Capture the cell that displays the provided text and extract its [x, y] central coordinate. 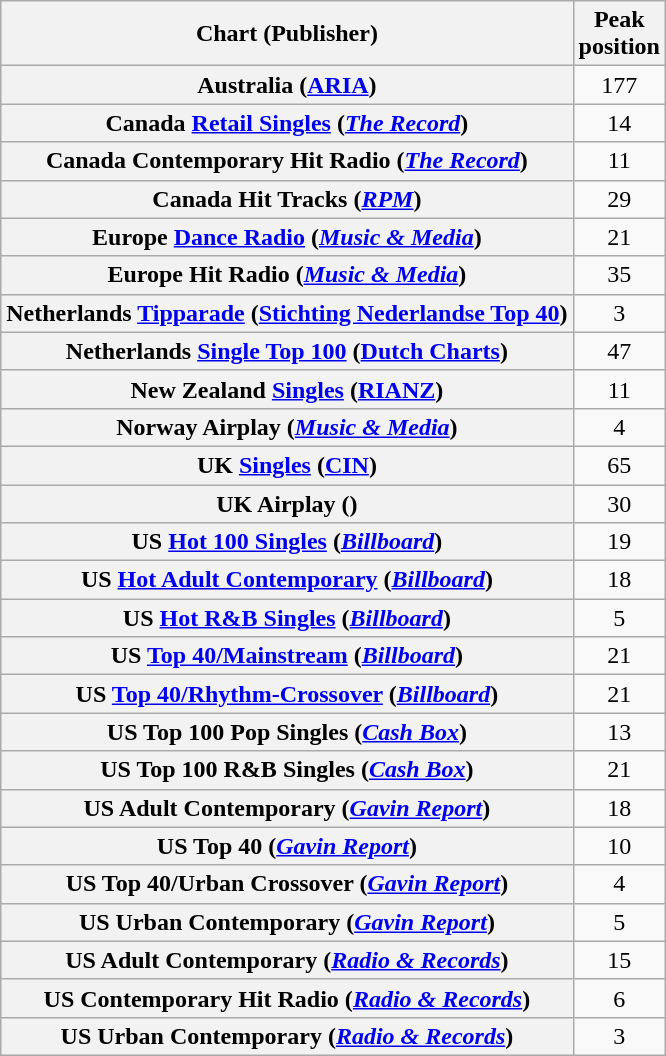
Canada Contemporary Hit Radio (The Record) [287, 161]
Australia (ARIA) [287, 85]
177 [619, 85]
30 [619, 503]
29 [619, 199]
US Urban Contemporary (Gavin Report) [287, 922]
US Top 100 Pop Singles (Cash Box) [287, 732]
Europe Dance Radio (Music & Media) [287, 237]
Canada Hit Tracks (RPM) [287, 199]
US Contemporary Hit Radio (Radio & Records) [287, 998]
US Hot Adult Contemporary (Billboard) [287, 580]
Netherlands Tipparade (Stichting Nederlandse Top 40) [287, 313]
US Hot 100 Singles (Billboard) [287, 542]
65 [619, 465]
US Adult Contemporary (Gavin Report) [287, 808]
US Hot R&B Singles (Billboard) [287, 618]
US Top 40/Mainstream (Billboard) [287, 656]
Netherlands Single Top 100 (Dutch Charts) [287, 351]
Europe Hit Radio (Music & Media) [287, 275]
UK Singles (CIN) [287, 465]
47 [619, 351]
19 [619, 542]
Chart (Publisher) [287, 34]
Canada Retail Singles (The Record) [287, 123]
US Top 40/Urban Crossover (Gavin Report) [287, 884]
Peakposition [619, 34]
US Top 100 R&B Singles (Cash Box) [287, 770]
15 [619, 960]
35 [619, 275]
10 [619, 846]
6 [619, 998]
14 [619, 123]
US Urban Contemporary (Radio & Records) [287, 1036]
US Adult Contemporary (Radio & Records) [287, 960]
US Top 40/Rhythm-Crossover (Billboard) [287, 694]
Norway Airplay (Music & Media) [287, 427]
US Top 40 (Gavin Report) [287, 846]
13 [619, 732]
UK Airplay () [287, 503]
New Zealand Singles (RIANZ) [287, 389]
